Detect which cell encompasses the target text, then output its (X, Y) center coordinate. 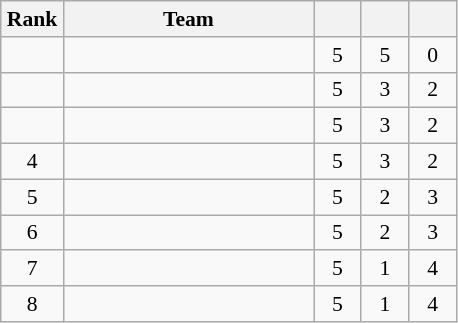
7 (32, 269)
Team (188, 19)
8 (32, 304)
Rank (32, 19)
0 (433, 55)
6 (32, 233)
